Pinpoint the cell where the given text exists, returning its (X, Y) midpoint coordinate. 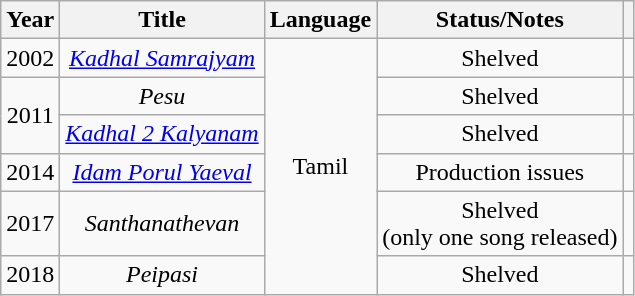
Santhanathevan (162, 224)
2002 (30, 58)
2018 (30, 275)
Pesu (162, 96)
Language (320, 20)
Tamil (320, 166)
Year (30, 20)
2011 (30, 115)
Peipasi (162, 275)
Kadhal Samrajyam (162, 58)
Shelved (only one song released) (500, 224)
Kadhal 2 Kalyanam (162, 134)
2017 (30, 224)
Idam Porul Yaeval (162, 172)
Title (162, 20)
2014 (30, 172)
Status/Notes (500, 20)
Production issues (500, 172)
